Scan for the cell matching the given text and deliver its (X, Y) coordinate at center. 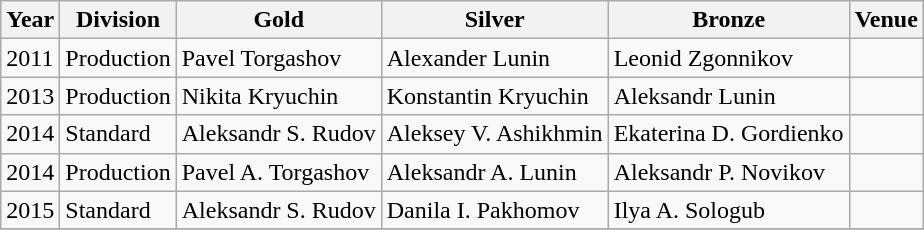
Silver (494, 20)
Bronze (728, 20)
2011 (30, 58)
2013 (30, 96)
Pavel A. Torgashov (278, 172)
Aleksey V. Ashikhmin (494, 134)
Leonid Zgonnikov (728, 58)
Venue (886, 20)
Nikita Kryuchin (278, 96)
Aleksandr Lunin (728, 96)
Year (30, 20)
2015 (30, 210)
Aleksandr A. Lunin (494, 172)
Division (118, 20)
Gold (278, 20)
Aleksandr P. Novikov (728, 172)
Konstantin Kryuchin (494, 96)
Ilya A. Sologub (728, 210)
Alexander Lunin (494, 58)
Ekaterina D. Gordienko (728, 134)
Pavel Torgashov (278, 58)
Danila I. Pakhomov (494, 210)
